Extract the (x, y) coordinate from the center of the cell holding the provided text.  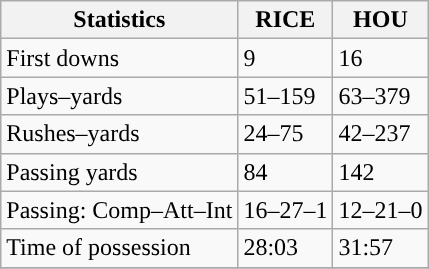
28:03 (286, 248)
HOU (380, 20)
24–75 (286, 134)
51–159 (286, 96)
12–21–0 (380, 210)
Time of possession (120, 248)
Passing yards (120, 172)
84 (286, 172)
63–379 (380, 96)
142 (380, 172)
RICE (286, 20)
Statistics (120, 20)
9 (286, 58)
31:57 (380, 248)
First downs (120, 58)
Plays–yards (120, 96)
Rushes–yards (120, 134)
Passing: Comp–Att–Int (120, 210)
16–27–1 (286, 210)
16 (380, 58)
42–237 (380, 134)
